Scan for the cell matching the given text and deliver its (x, y) coordinate at center. 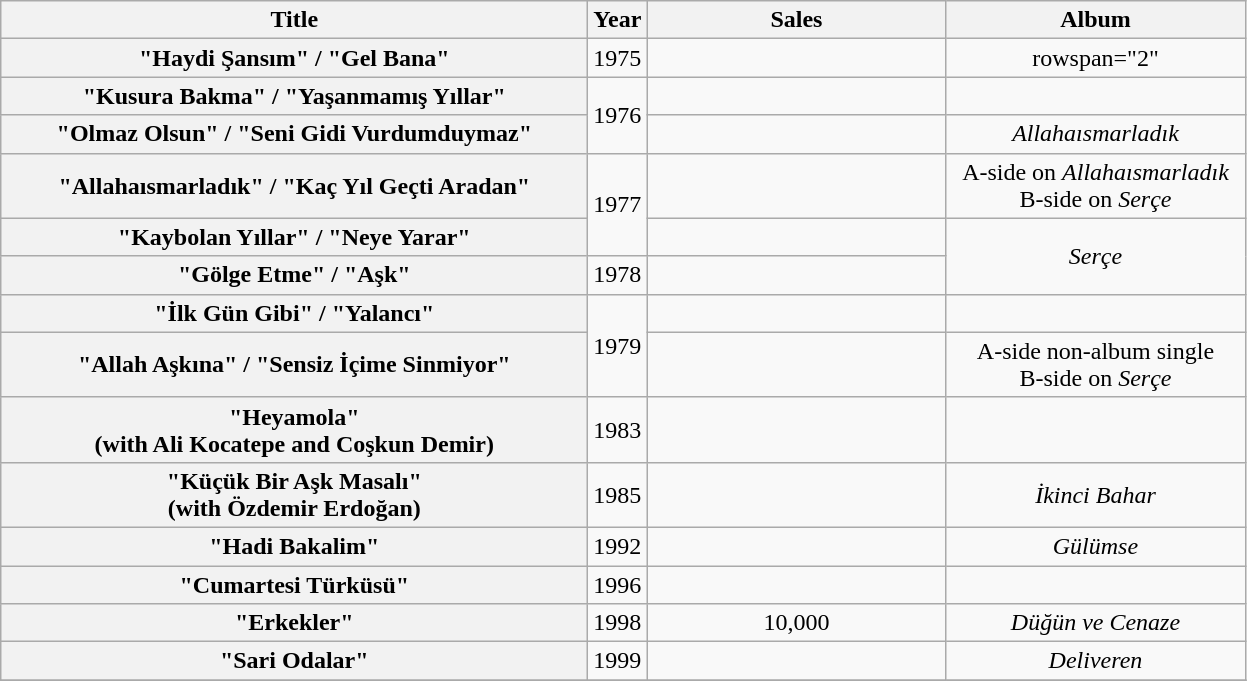
"Kaybolan Yıllar" / "Neye Yarar" (294, 237)
1977 (618, 204)
"Hadi Bakalim" (294, 546)
1975 (618, 58)
Düğün ve Cenaze (1096, 623)
Album (1096, 20)
Serçe (1096, 256)
"Sari Odalar" (294, 661)
1983 (618, 430)
A-side on AllahaısmarladıkB-side on Serçe (1096, 186)
1992 (618, 546)
Title (294, 20)
"Kusura Bakma" / "Yaşanmamış Yıllar" (294, 96)
"Haydi Şansım" / "Gel Bana" (294, 58)
"Allah Aşkına" / "Sensiz İçime Sinmiyor" (294, 364)
1978 (618, 275)
1985 (618, 494)
1996 (618, 585)
10,000 (796, 623)
"İlk Gün Gibi" / "Yalancı" (294, 313)
İkinci Bahar (1096, 494)
"Heyamola"(with Ali Kocatepe and Coşkun Demir) (294, 430)
"Allahaısmarladık" / "Kaç Yıl Geçti Aradan" (294, 186)
1998 (618, 623)
Sales (796, 20)
1976 (618, 115)
Year (618, 20)
1979 (618, 346)
rowspan="2" (1096, 58)
"Erkekler" (294, 623)
1999 (618, 661)
Gülümse (1096, 546)
"Olmaz Olsun" / "Seni Gidi Vurdumduymaz" (294, 134)
"Küçük Bir Aşk Masalı"(with Özdemir Erdoğan) (294, 494)
A-side non-album singleB-side on Serçe (1096, 364)
Allahaısmarladık (1096, 134)
"Cumartesi Türküsü" (294, 585)
"Gölge Etme" / "Aşk" (294, 275)
Deliveren (1096, 661)
